Scan for the cell matching the given text and deliver its [X, Y] coordinate at center. 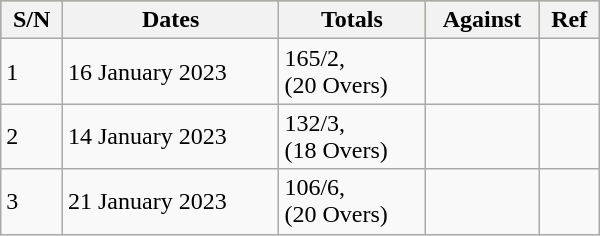
16 January 2023 [170, 72]
132/3,(18 Overs) [352, 136]
S/N [32, 20]
2 [32, 136]
1 [32, 72]
3 [32, 202]
Against [482, 20]
21 January 2023 [170, 202]
Ref [569, 20]
14 January 2023 [170, 136]
106/6,(20 Overs) [352, 202]
165/2,(20 Overs) [352, 72]
Totals [352, 20]
Dates [170, 20]
